Detect which cell encompasses the target text, then output its (X, Y) center coordinate. 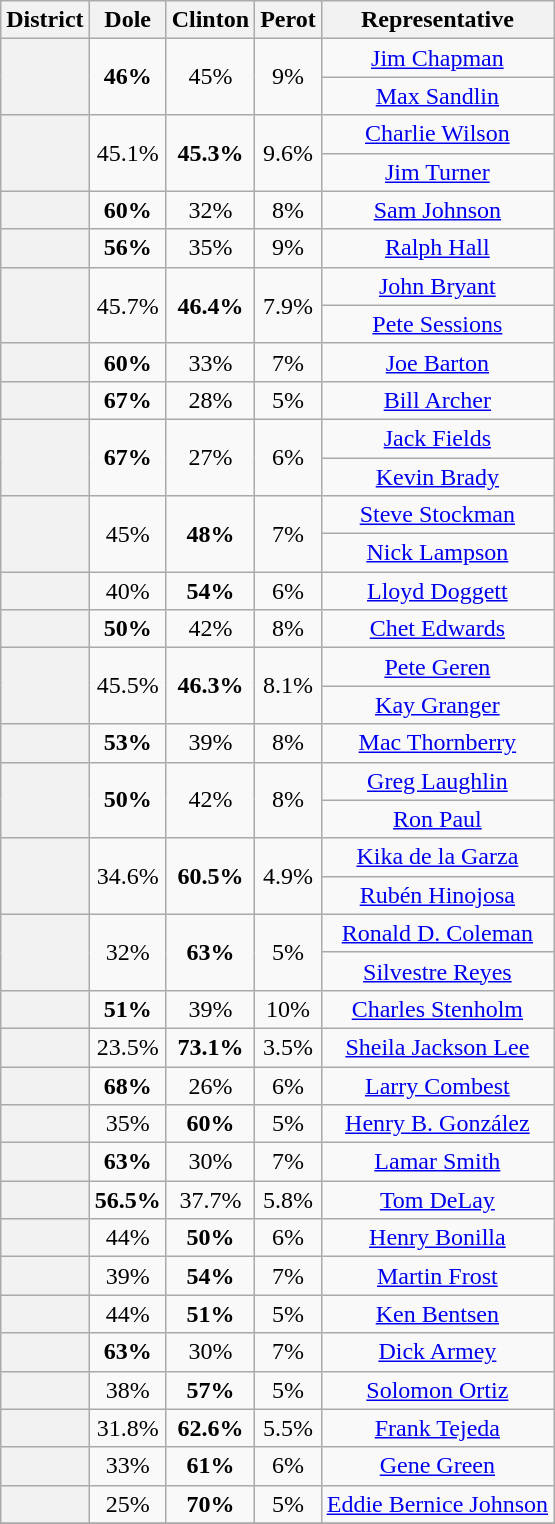
53% (128, 743)
Rubén Hinojosa (437, 895)
Dick Armey (437, 1352)
Ron Paul (437, 819)
62.6% (210, 1428)
3.5% (288, 1047)
37.7% (210, 1200)
Charlie Wilson (437, 134)
Clinton (210, 20)
10% (288, 1009)
Eddie Bernice Johnson (437, 1504)
45.1% (128, 153)
34.6% (128, 876)
60.5% (210, 876)
Jack Fields (437, 438)
Lamar Smith (437, 1162)
Ronald D. Coleman (437, 933)
46.4% (210, 305)
Kika de la Garza (437, 857)
40% (128, 591)
45.5% (128, 686)
Jim Turner (437, 172)
Kay Granger (437, 705)
48% (210, 534)
57% (210, 1390)
9.6% (288, 153)
56.5% (128, 1200)
Ralph Hall (437, 248)
Frank Tejeda (437, 1428)
5.5% (288, 1428)
61% (210, 1466)
28% (210, 400)
56% (128, 248)
Representative (437, 20)
John Bryant (437, 286)
Joe Barton (437, 362)
70% (210, 1504)
Gene Green (437, 1466)
Charles Stenholm (437, 1009)
4.9% (288, 876)
Perot (288, 20)
Sheila Jackson Lee (437, 1047)
District (45, 20)
Kevin Brady (437, 477)
Silvestre Reyes (437, 971)
23.5% (128, 1047)
Jim Chapman (437, 58)
73.1% (210, 1047)
Pete Sessions (437, 324)
45.3% (210, 153)
46.3% (210, 686)
Steve Stockman (437, 515)
25% (128, 1504)
Chet Edwards (437, 629)
Mac Thornberry (437, 743)
Lloyd Doggett (437, 591)
Greg Laughlin (437, 781)
45.7% (128, 305)
68% (128, 1085)
Sam Johnson (437, 210)
31.8% (128, 1428)
Larry Combest (437, 1085)
26% (210, 1085)
Tom DeLay (437, 1200)
Dole (128, 20)
Bill Archer (437, 400)
Martin Frost (437, 1276)
Henry Bonilla (437, 1238)
8.1% (288, 686)
Nick Lampson (437, 553)
46% (128, 77)
Solomon Ortiz (437, 1390)
38% (128, 1390)
27% (210, 457)
Pete Geren (437, 667)
Max Sandlin (437, 96)
5.8% (288, 1200)
Henry B. González (437, 1124)
7.9% (288, 305)
Ken Bentsen (437, 1314)
